Determine the (x, y) coordinate at the center of the cell enclosing the given text.  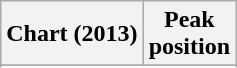
Peakposition (189, 34)
Chart (2013) (72, 34)
